Determine the [X, Y] coordinate at the center of the cell enclosing the given text.  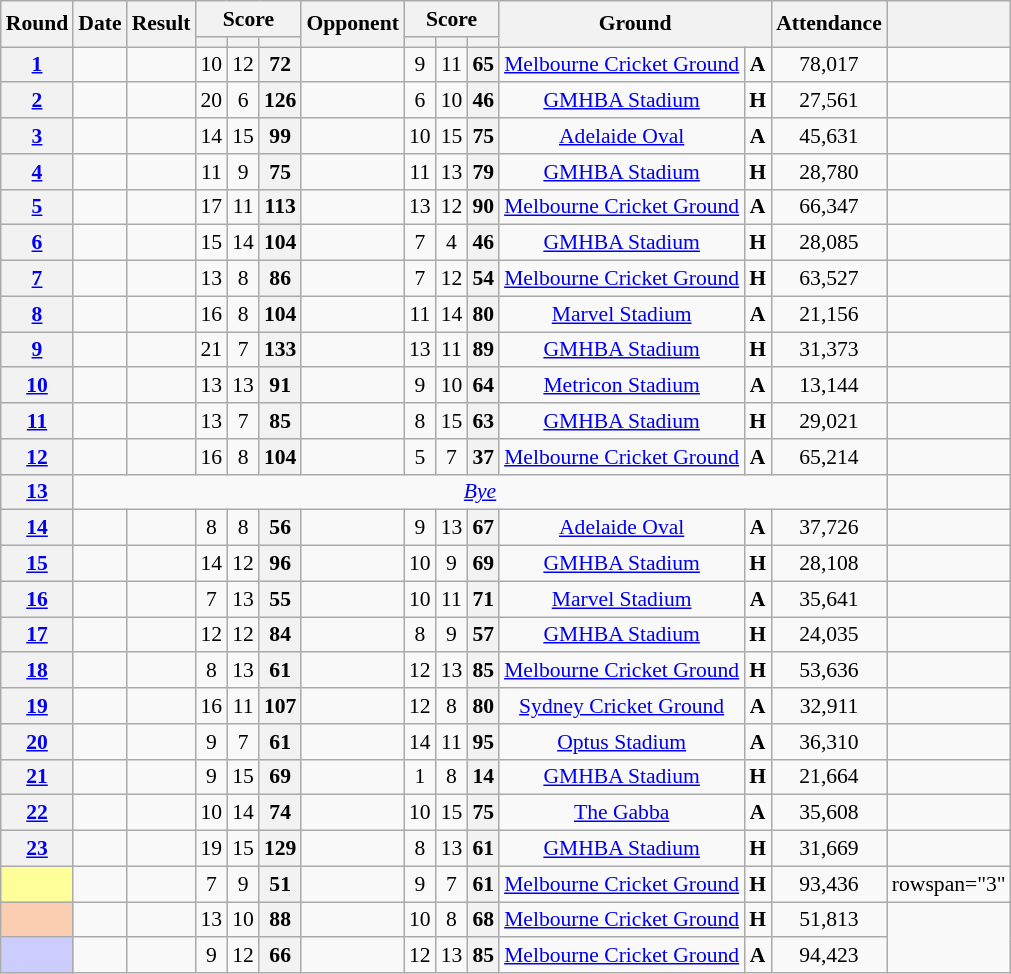
90 [483, 207]
35,608 [829, 813]
27,561 [829, 101]
65 [483, 65]
31,373 [829, 350]
107 [280, 706]
21,156 [829, 314]
74 [280, 813]
Opponent [352, 24]
55 [280, 599]
56 [280, 528]
78,017 [829, 65]
Metricon Stadium [622, 386]
28,085 [829, 243]
66,347 [829, 207]
95 [483, 742]
32,911 [829, 706]
31,669 [829, 849]
3 [38, 136]
65,214 [829, 457]
24,035 [829, 635]
Attendance [829, 24]
Ground [635, 24]
72 [280, 65]
54 [483, 279]
23 [38, 849]
91 [280, 386]
133 [280, 350]
86 [280, 279]
51 [280, 884]
37,726 [829, 528]
88 [280, 920]
28,108 [829, 564]
29,021 [829, 421]
53,636 [829, 671]
36,310 [829, 742]
129 [280, 849]
79 [483, 172]
22 [38, 813]
Round [38, 24]
Optus Stadium [622, 742]
93,436 [829, 884]
35,641 [829, 599]
Result [162, 24]
66 [280, 956]
18 [38, 671]
99 [280, 136]
Bye [480, 492]
51,813 [829, 920]
67 [483, 528]
89 [483, 350]
rowspan="3" [949, 884]
84 [280, 635]
63 [483, 421]
57 [483, 635]
37 [483, 457]
96 [280, 564]
13,144 [829, 386]
21,664 [829, 777]
64 [483, 386]
The Gabba [622, 813]
68 [483, 920]
Date [100, 24]
63,527 [829, 279]
113 [280, 207]
28,780 [829, 172]
94,423 [829, 956]
45,631 [829, 136]
Sydney Cricket Ground [622, 706]
71 [483, 599]
2 [38, 101]
126 [280, 101]
